Find where the given text appears and provide that cell's center as [x, y] coordinate. 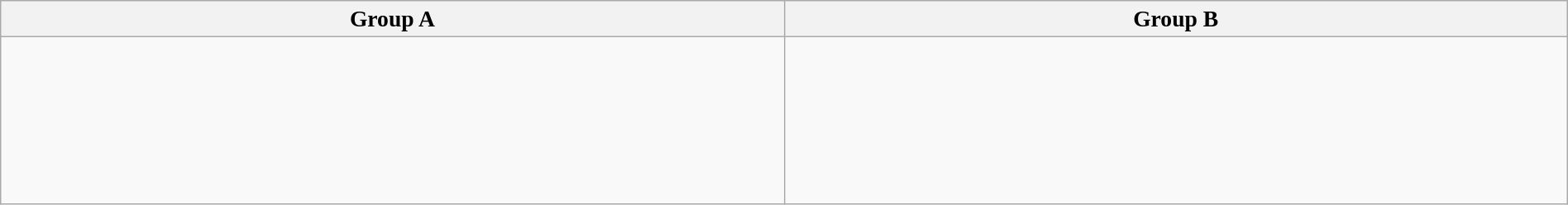
Group A [392, 19]
Group B [1176, 19]
